Output the (x, y) coordinate of the center of the cell containing the given text.  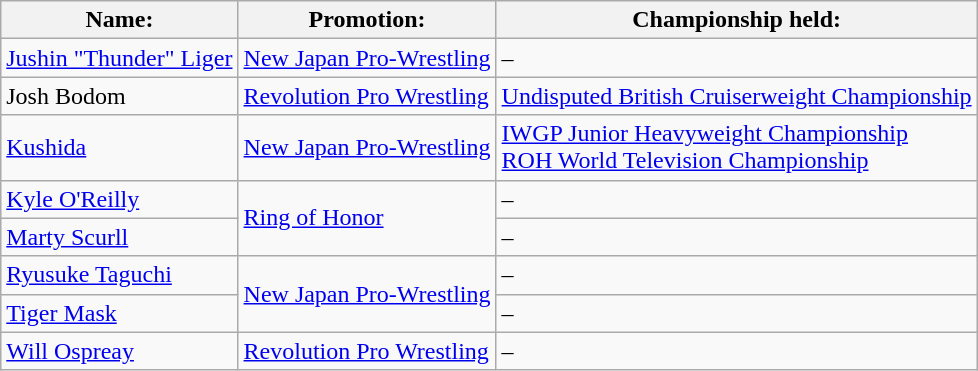
Ring of Honor (367, 218)
IWGP Junior Heavyweight ChampionshipROH World Television Championship (736, 148)
Josh Bodom (120, 96)
Tiger Mask (120, 313)
Championship held: (736, 20)
Jushin "Thunder" Liger (120, 58)
Marty Scurll (120, 237)
Will Ospreay (120, 351)
Kushida (120, 148)
Promotion: (367, 20)
Ryusuke Taguchi (120, 275)
Undisputed British Cruiserweight Championship (736, 96)
Kyle O'Reilly (120, 199)
Name: (120, 20)
